Identify which cell holds the provided text, then report its (X, Y) central coordinate. 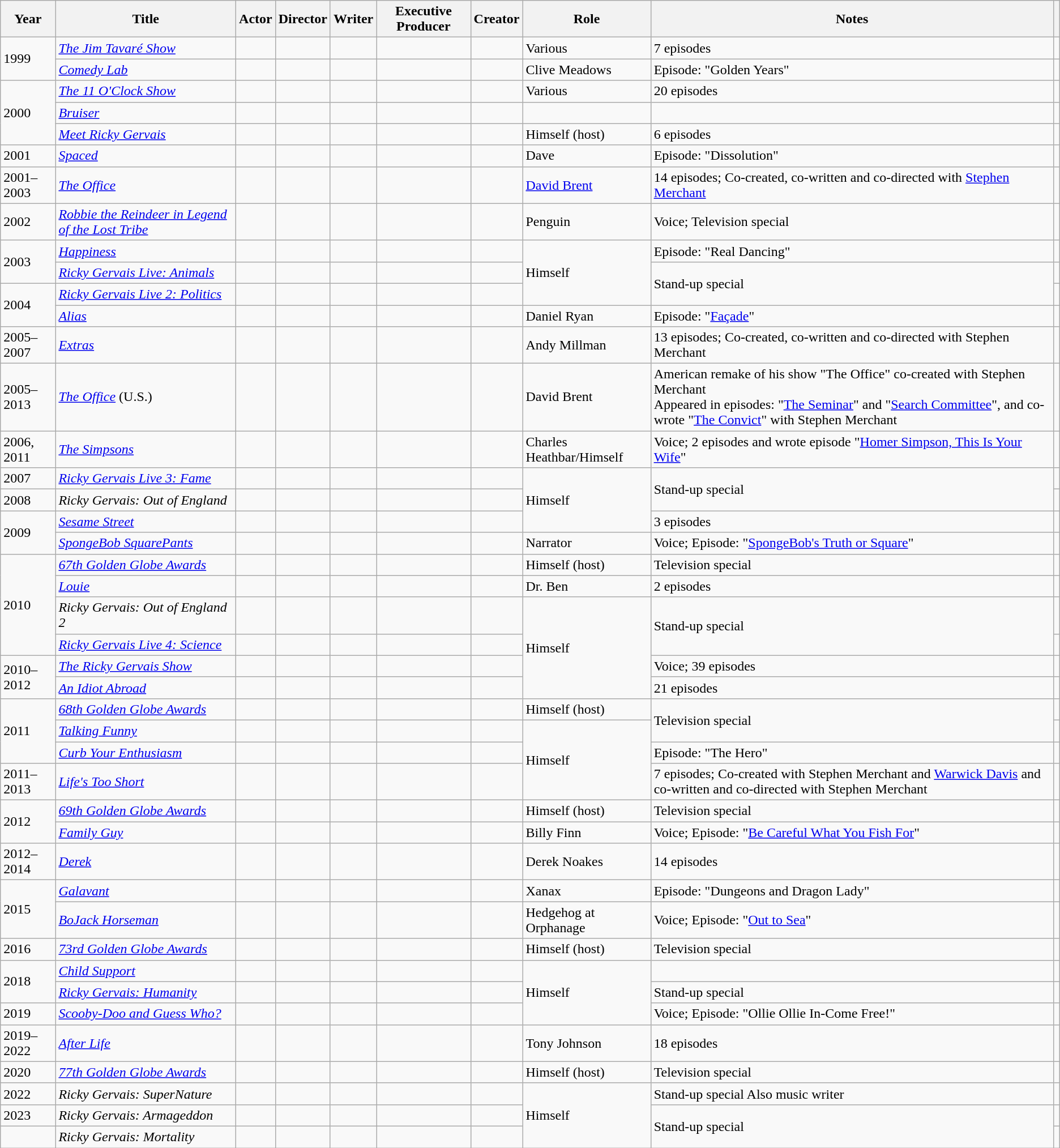
Narrator (587, 543)
2016 (28, 949)
Executive Producer (424, 19)
14 episodes; Co-created, co-written and co-directed with Stephen Merchant (852, 185)
14 episodes (852, 862)
Comedy Lab (146, 70)
Ricky Gervais Live 4: Science (146, 645)
Louie (146, 586)
Dave (587, 156)
Bruiser (146, 113)
2012–2014 (28, 862)
Spaced (146, 156)
An Idiot Abroad (146, 688)
2011–2013 (28, 782)
Voice; 39 episodes (852, 666)
2000 (28, 113)
Episode: "Dungeons and Dragon Lady" (852, 891)
Tony Johnson (587, 1043)
Curb Your Enthusiasm (146, 753)
Sesame Street (146, 522)
The 11 O'Clock Show (146, 91)
2001 (28, 156)
Episode: "Façade" (852, 315)
2019–2022 (28, 1043)
2010 (28, 605)
2023 (28, 1115)
69th Golden Globe Awards (146, 811)
The Office (U.S.) (146, 398)
Ricky Gervais: Armageddon (146, 1115)
Episode: "Golden Years" (852, 70)
Robbie the Reindeer in Legend of the Lost Tribe (146, 222)
2015 (28, 910)
13 episodes; Co-created, co-written and co-directed with Stephen Merchant (852, 345)
Voice; Episode: "Out to Sea" (852, 920)
2019 (28, 1014)
The Office (146, 185)
Voice; Episode: "Ollie Ollie In-Come Free!" (852, 1014)
Scooby-Doo and Guess Who? (146, 1014)
2008 (28, 500)
Andy Millman (587, 345)
Talking Funny (146, 731)
Episode: "Dissolution" (852, 156)
2003 (28, 262)
68th Golden Globe Awards (146, 709)
Daniel Ryan (587, 315)
2010–2012 (28, 677)
Family Guy (146, 833)
Voice; Television special (852, 222)
Alias (146, 315)
Notes (852, 19)
Child Support (146, 971)
Voice; Episode: "SpongeBob's Truth or Square" (852, 543)
1999 (28, 59)
2018 (28, 981)
Billy Finn (587, 833)
Role (587, 19)
Derek (146, 862)
SpongeBob SquarePants (146, 543)
2005–2013 (28, 398)
2012 (28, 822)
Year (28, 19)
21 episodes (852, 688)
Director (302, 19)
73rd Golden Globe Awards (146, 949)
Ricky Gervais: Humanity (146, 992)
Ricky Gervais: SuperNature (146, 1094)
67th Golden Globe Awards (146, 565)
3 episodes (852, 522)
2002 (28, 222)
2006, 2011 (28, 450)
Episode: "The Hero" (852, 753)
Voice; 2 episodes and wrote episode "Homer Simpson, This Is Your Wife" (852, 450)
Penguin (587, 222)
2020 (28, 1072)
Stand-up special Also music writer (852, 1094)
Ricky Gervais Live: Animals (146, 272)
Derek Noakes (587, 862)
2022 (28, 1094)
Galavant (146, 891)
After Life (146, 1043)
Episode: "Real Dancing" (852, 251)
Ricky Gervais Live 3: Fame (146, 479)
Xanax (587, 891)
Hedgehog at Orphanage (587, 920)
2007 (28, 479)
Extras (146, 345)
Ricky Gervais: Out of England 2 (146, 615)
Actor (256, 19)
Life's Too Short (146, 782)
Title (146, 19)
20 episodes (852, 91)
2011 (28, 731)
2004 (28, 305)
2009 (28, 532)
7 episodes (852, 48)
Meet Ricky Gervais (146, 134)
Ricky Gervais Live 2: Politics (146, 294)
Ricky Gervais: Out of England (146, 500)
7 episodes; Co-created with Stephen Merchant and Warwick Davis and co-written and co-directed with Stephen Merchant (852, 782)
Clive Meadows (587, 70)
2 episodes (852, 586)
6 episodes (852, 134)
Dr. Ben (587, 586)
The Ricky Gervais Show (146, 666)
2005–2007 (28, 345)
BoJack Horseman (146, 920)
18 episodes (852, 1043)
Creator (497, 19)
The Jim Tavaré Show (146, 48)
Ricky Gervais: Mortality (146, 1137)
2001–2003 (28, 185)
77th Golden Globe Awards (146, 1072)
The Simpsons (146, 450)
Writer (353, 19)
Voice; Episode: "Be Careful What You Fish For" (852, 833)
Charles Heathbar/Himself (587, 450)
Happiness (146, 251)
